Provide the [x, y] coordinate of the cell's center where the given text is located.  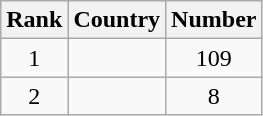
2 [34, 96]
109 [214, 58]
1 [34, 58]
Number [214, 20]
8 [214, 96]
Rank [34, 20]
Country [117, 20]
